Return the (x, y) coordinate for the center point of the cell that contains the specified text.  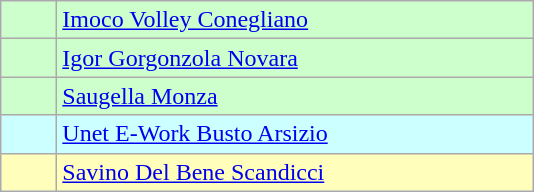
Imoco Volley Conegliano (295, 20)
Savino Del Bene Scandicci (295, 172)
Saugella Monza (295, 96)
Unet E-Work Busto Arsizio (295, 134)
Igor Gorgonzola Novara (295, 58)
